Identify which cell holds the provided text, then report its [x, y] central coordinate. 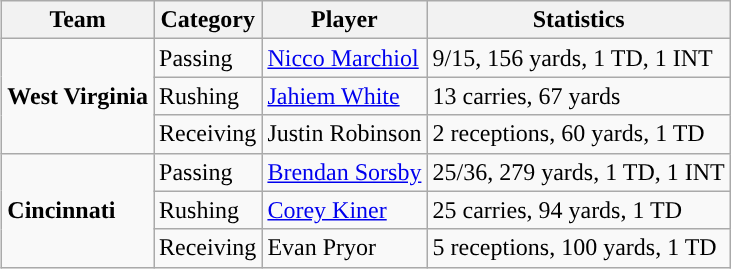
13 carries, 67 yards [578, 96]
5 receptions, 100 yards, 1 TD [578, 248]
9/15, 156 yards, 1 TD, 1 INT [578, 58]
Team [78, 20]
Brendan Sorsby [344, 172]
West Virginia [78, 96]
25/36, 279 yards, 1 TD, 1 INT [578, 172]
Corey Kiner [344, 210]
25 carries, 94 yards, 1 TD [578, 210]
Category [208, 20]
2 receptions, 60 yards, 1 TD [578, 134]
Justin Robinson [344, 134]
Cincinnati [78, 210]
Evan Pryor [344, 248]
Player [344, 20]
Jahiem White [344, 96]
Statistics [578, 20]
Nicco Marchiol [344, 58]
